Detect which cell encompasses the target text, then output its [X, Y] center coordinate. 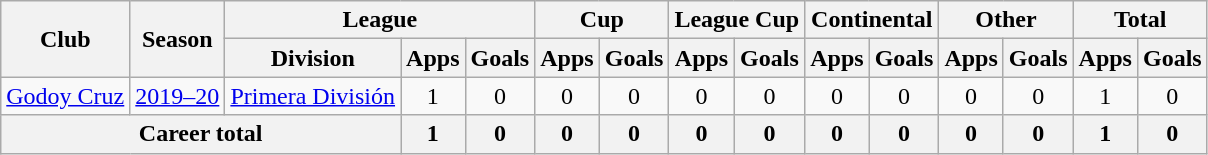
Primera División [313, 96]
Season [178, 39]
Godoy Cruz [66, 96]
Continental [872, 20]
Cup [602, 20]
League Cup [737, 20]
League [380, 20]
Club [66, 39]
Total [1140, 20]
Other [1006, 20]
Career total [201, 134]
Division [313, 58]
2019–20 [178, 96]
